For the text-containing cell, return its midpoint in [X, Y] coordinate format. 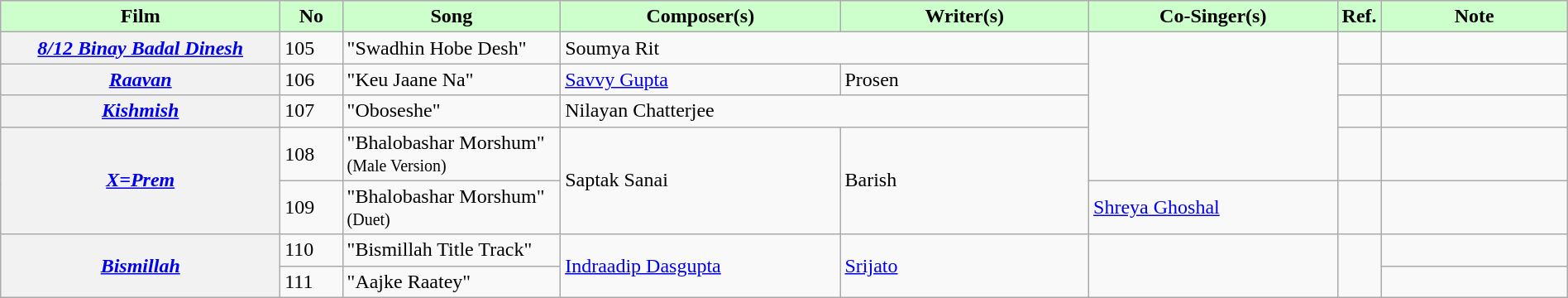
"Oboseshe" [452, 111]
Song [452, 17]
"Bhalobashar Morshum"(Duet) [452, 207]
106 [311, 79]
Saptak Sanai [700, 180]
X=Prem [141, 180]
Barish [964, 180]
Bismillah [141, 266]
8/12 Binay Badal Dinesh [141, 48]
107 [311, 111]
Ref. [1360, 17]
110 [311, 250]
"Aajke Raatey" [452, 281]
Composer(s) [700, 17]
No [311, 17]
"Bhalobashar Morshum"(Male Version) [452, 154]
Note [1474, 17]
108 [311, 154]
Kishmish [141, 111]
Prosen [964, 79]
Savvy Gupta [700, 79]
Writer(s) [964, 17]
Raavan [141, 79]
Soumya Rit [825, 48]
"Swadhin Hobe Desh" [452, 48]
"Keu Jaane Na" [452, 79]
Srijato [964, 266]
111 [311, 281]
Nilayan Chatterjee [825, 111]
Co-Singer(s) [1213, 17]
Indraadip Dasgupta [700, 266]
Shreya Ghoshal [1213, 207]
Film [141, 17]
105 [311, 48]
109 [311, 207]
"Bismillah Title Track" [452, 250]
